Provide the (X, Y) coordinate of the cell's center where the given text is located.  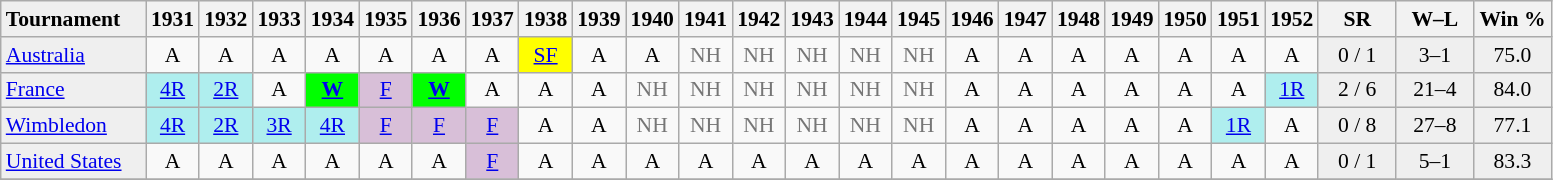
1937 (492, 19)
SF (546, 55)
2 / 6 (1357, 90)
1950 (1186, 19)
84.0 (1513, 90)
1938 (546, 19)
1941 (706, 19)
Win % (1513, 19)
1936 (438, 19)
5–1 (1435, 162)
1933 (278, 19)
1939 (598, 19)
1934 (332, 19)
1947 (1026, 19)
21–4 (1435, 90)
1951 (1238, 19)
1944 (866, 19)
77.1 (1513, 126)
1943 (812, 19)
1932 (226, 19)
France (74, 90)
1946 (972, 19)
United States (74, 162)
3–1 (1435, 55)
Tournament (74, 19)
0 / 8 (1357, 126)
Australia (74, 55)
1952 (1292, 19)
Wimbledon (74, 126)
83.3 (1513, 162)
1945 (918, 19)
1949 (1132, 19)
1948 (1078, 19)
1940 (652, 19)
W–L (1435, 19)
1935 (386, 19)
75.0 (1513, 55)
1931 (172, 19)
27–8 (1435, 126)
1942 (758, 19)
3R (278, 126)
SR (1357, 19)
